Find where the given text appears and provide that cell's center as (x, y) coordinate. 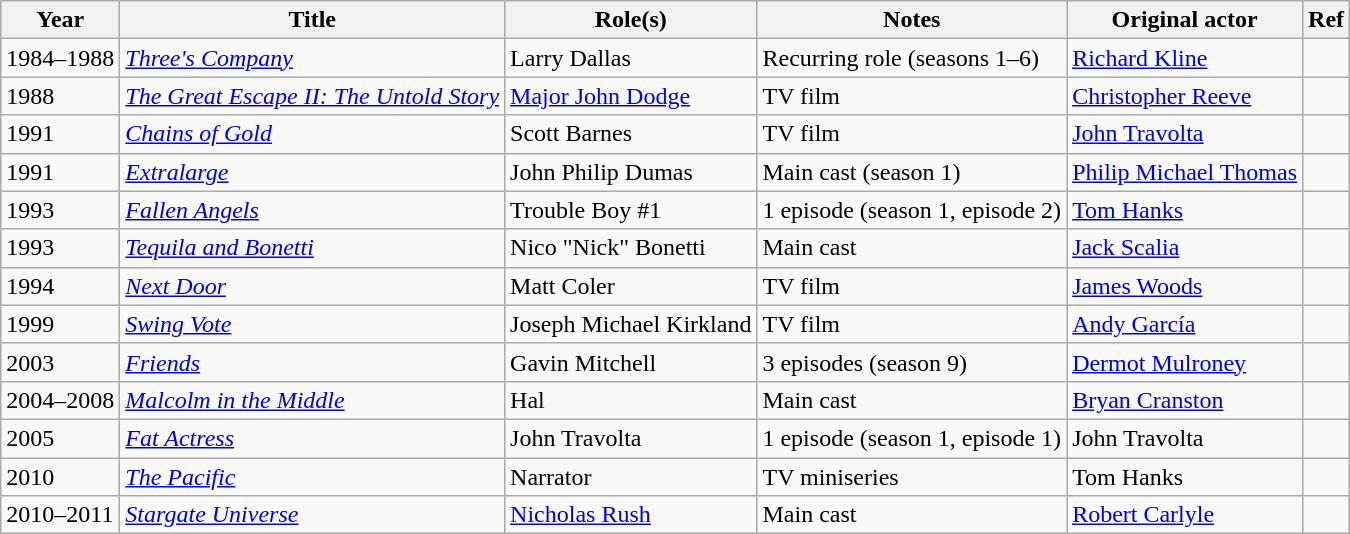
Swing Vote (312, 324)
Chains of Gold (312, 134)
TV miniseries (912, 477)
2003 (60, 362)
Year (60, 20)
Dermot Mulroney (1185, 362)
Malcolm in the Middle (312, 400)
Joseph Michael Kirkland (631, 324)
Extralarge (312, 172)
John Philip Dumas (631, 172)
Jack Scalia (1185, 248)
Narrator (631, 477)
1994 (60, 286)
Hal (631, 400)
1999 (60, 324)
Gavin Mitchell (631, 362)
Nico "Nick" Bonetti (631, 248)
Role(s) (631, 20)
The Great Escape II: The Untold Story (312, 96)
2010 (60, 477)
Trouble Boy #1 (631, 210)
2005 (60, 438)
Main cast (season 1) (912, 172)
Christopher Reeve (1185, 96)
Friends (312, 362)
Title (312, 20)
Original actor (1185, 20)
2004–2008 (60, 400)
Fallen Angels (312, 210)
James Woods (1185, 286)
Philip Michael Thomas (1185, 172)
Stargate Universe (312, 515)
Matt Coler (631, 286)
Richard Kline (1185, 58)
1 episode (season 1, episode 2) (912, 210)
Bryan Cranston (1185, 400)
Major John Dodge (631, 96)
2010–2011 (60, 515)
1988 (60, 96)
Fat Actress (312, 438)
Robert Carlyle (1185, 515)
Tequila and Bonetti (312, 248)
Larry Dallas (631, 58)
Nicholas Rush (631, 515)
1 episode (season 1, episode 1) (912, 438)
Notes (912, 20)
Scott Barnes (631, 134)
Recurring role (seasons 1–6) (912, 58)
The Pacific (312, 477)
Next Door (312, 286)
Three's Company (312, 58)
1984–1988 (60, 58)
3 episodes (season 9) (912, 362)
Andy García (1185, 324)
Ref (1326, 20)
